Provide the [x, y] coordinate of the cell's center where the given text is located.  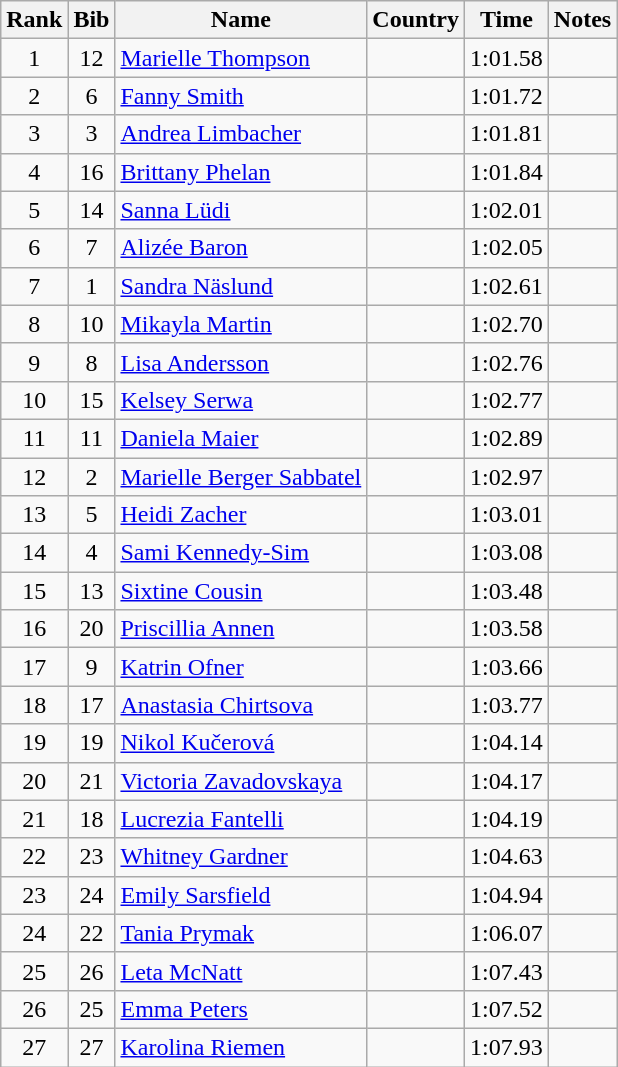
1:03.77 [507, 705]
1:02.70 [507, 324]
Leta McNatt [241, 971]
1:04.63 [507, 857]
Katrin Ofner [241, 667]
1:04.19 [507, 819]
Brittany Phelan [241, 172]
Lisa Andersson [241, 362]
Marielle Berger Sabbatel [241, 477]
1:03.01 [507, 515]
Nikol Kučerová [241, 743]
Andrea Limbacher [241, 134]
1:03.66 [507, 667]
Country [416, 20]
1:03.08 [507, 553]
1:02.76 [507, 362]
Sixtine Cousin [241, 591]
Alizée Baron [241, 248]
Marielle Thompson [241, 58]
1:02.77 [507, 400]
1:07.52 [507, 1009]
Heidi Zacher [241, 515]
Anastasia Chirtsova [241, 705]
Bib [92, 20]
1:01.58 [507, 58]
Tania Prymak [241, 933]
Sami Kennedy-Sim [241, 553]
1:01.72 [507, 96]
Emma Peters [241, 1009]
1:01.84 [507, 172]
1:02.89 [507, 438]
Time [507, 20]
Priscillia Annen [241, 629]
1:06.07 [507, 933]
Notes [582, 20]
Victoria Zavadovskaya [241, 781]
Lucrezia Fantelli [241, 819]
Sanna Lüdi [241, 210]
1:02.01 [507, 210]
1:02.61 [507, 286]
Daniela Maier [241, 438]
1:04.94 [507, 895]
Kelsey Serwa [241, 400]
1:01.81 [507, 134]
Rank [34, 20]
Sandra Näslund [241, 286]
Karolina Riemen [241, 1047]
Name [241, 20]
1:04.14 [507, 743]
1:03.58 [507, 629]
1:02.05 [507, 248]
1:02.97 [507, 477]
Mikayla Martin [241, 324]
1:07.93 [507, 1047]
Emily Sarsfield [241, 895]
1:07.43 [507, 971]
1:04.17 [507, 781]
1:03.48 [507, 591]
Whitney Gardner [241, 857]
Fanny Smith [241, 96]
